Determine the [x, y] coordinate at the center of the cell enclosing the given text.  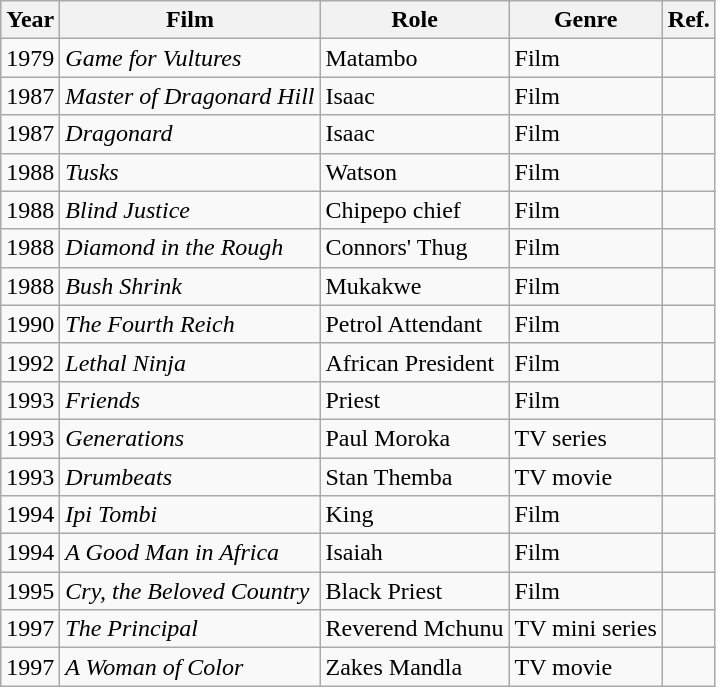
1995 [30, 591]
Generations [190, 438]
Ipi Tombi [190, 515]
The Principal [190, 629]
The Fourth Reich [190, 324]
Cry, the Beloved Country [190, 591]
African President [414, 362]
Mukakwe [414, 286]
Role [414, 20]
Drumbeats [190, 477]
1990 [30, 324]
Year [30, 20]
King [414, 515]
Lethal Ninja [190, 362]
Black Priest [414, 591]
1979 [30, 58]
Chipepo chief [414, 210]
Blind Justice [190, 210]
Isaiah [414, 553]
Friends [190, 400]
Petrol Attendant [414, 324]
TV series [586, 438]
Ref. [688, 20]
Tusks [190, 172]
1992 [30, 362]
Master of Dragonard Hill [190, 96]
Bush Shrink [190, 286]
Genre [586, 20]
TV mini series [586, 629]
A Woman of Color [190, 667]
A Good Man in Africa [190, 553]
Reverend Mchunu [414, 629]
Game for Vultures [190, 58]
Paul Moroka [414, 438]
Dragonard [190, 134]
Stan Themba [414, 477]
Matambo [414, 58]
Priest [414, 400]
Zakes Mandla [414, 667]
Diamond in the Rough [190, 248]
Watson [414, 172]
Connors' Thug [414, 248]
